Locate the cell with the specified text and output its [x, y] center coordinate. 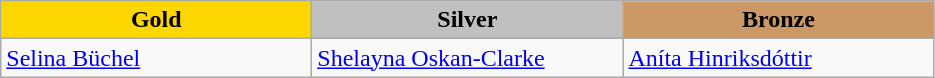
Shelayna Oskan-Clarke [468, 58]
Bronze [778, 20]
Selina Büchel [156, 58]
Silver [468, 20]
Gold [156, 20]
Aníta Hinriksdóttir [778, 58]
